Determine the (X, Y) coordinate at the center of the cell enclosing the given text.  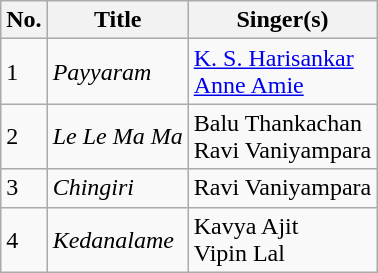
No. (24, 20)
Balu ThankachanRavi Vaniyampara (282, 136)
Le Le Ma Ma (118, 136)
Kavya AjitVipin Lal (282, 240)
4 (24, 240)
2 (24, 136)
Ravi Vaniyampara (282, 188)
Singer(s) (282, 20)
K. S. HarisankarAnne Amie (282, 72)
Title (118, 20)
Chingiri (118, 188)
1 (24, 72)
Kedanalame (118, 240)
Payyaram (118, 72)
3 (24, 188)
